Detect which cell encompasses the target text, then output its (X, Y) center coordinate. 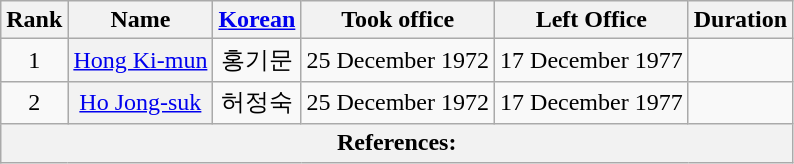
Duration (740, 20)
Name (140, 20)
허정숙 (257, 102)
Ho Jong-suk (140, 102)
References: (397, 143)
홍기문 (257, 60)
1 (34, 60)
Hong Ki-mun (140, 60)
Took office (398, 20)
2 (34, 102)
Korean (257, 20)
Rank (34, 20)
Left Office (592, 20)
